Capture the cell that displays the provided text and extract its (X, Y) central coordinate. 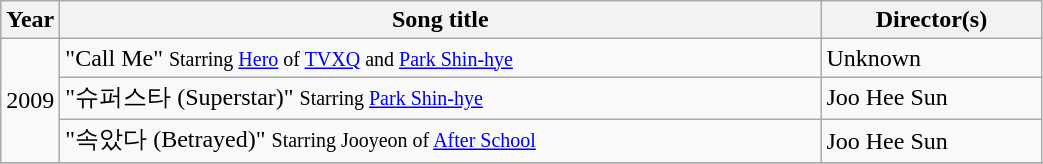
Year (30, 20)
Song title (440, 20)
"슈퍼스타 (Superstar)" Starring Park Shin-hye (440, 98)
Director(s) (932, 20)
2009 (30, 100)
"속았다 (Betrayed)" Starring Jooyeon of After School (440, 140)
"Call Me" Starring Hero of TVXQ and Park Shin-hye (440, 58)
Unknown (932, 58)
